Locate the cell with the specified text and output its [X, Y] center coordinate. 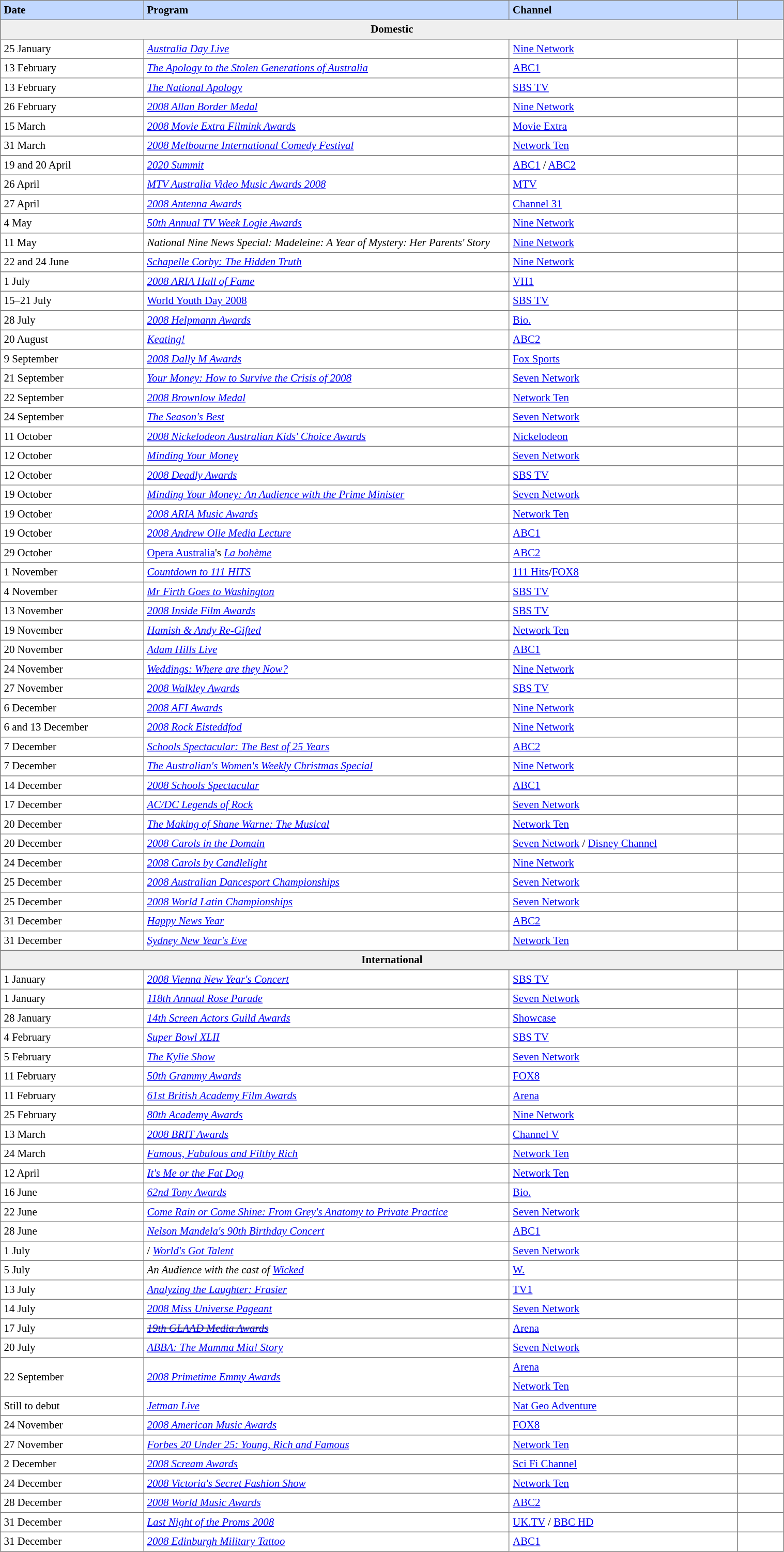
AC/DC Legends of Rock [327, 805]
26 February [72, 107]
4 November [72, 592]
14 July [72, 1309]
14th Screen Actors Guild Awards [327, 1018]
50th Grammy Awards [327, 1076]
19 and 20 April [72, 165]
TV1 [623, 1290]
14 December [72, 786]
Super Bowl XLII [327, 1038]
2008 Nickelodeon Australian Kids' Choice Awards [327, 437]
19 November [72, 631]
Sci Fi Channel [623, 1464]
Nelson Mandela's 90th Birthday Concert [327, 1231]
50th Annual TV Week Logie Awards [327, 223]
Program [327, 10]
13 March [72, 1135]
Countdown to 111 HITS [327, 572]
6 and 13 December [72, 727]
22 June [72, 1212]
61st British Academy Film Awards [327, 1096]
2008 Andrew Olle Media Lecture [327, 534]
27 April [72, 204]
The Season's Best [327, 417]
Nat Geo Adventure [623, 1406]
W. [623, 1270]
The Making of Shane Warne: The Musical [327, 825]
20 November [72, 650]
Nickelodeon [623, 437]
It's Me or the Fat Dog [327, 1174]
The Australian's Women's Weekly Christmas Special [327, 766]
2008 Vienna New Year's Concert [327, 980]
28 January [72, 1018]
15–21 July [72, 301]
Analyzing the Laughter: Frasier [327, 1290]
2008 Rock Eisteddfod [327, 727]
2008 ARIA Music Awards [327, 514]
The Kylie Show [327, 1057]
2008 Brownlow Medal [327, 398]
2008 Primetime Emmy Awards [327, 1377]
25 February [72, 1115]
2008 World Music Awards [327, 1503]
Hamish & Andy Re-Gifted [327, 631]
26 April [72, 185]
Australia Day Live [327, 49]
2008 Dally M Awards [327, 359]
22 and 24 June [72, 262]
24 March [72, 1154]
1 November [72, 572]
2008 Miss Universe Pageant [327, 1309]
2008 Walkley Awards [327, 689]
MTV Australia Video Music Awards 2008 [327, 185]
13 November [72, 611]
National Nine News Special: Madeleine: A Year of Mystery: Her Parents' Story [327, 243]
24 September [72, 417]
Keating! [327, 340]
2008 Victoria's Secret Fashion Show [327, 1484]
5 February [72, 1057]
17 December [72, 805]
The Apology to the Stolen Generations of Australia [327, 68]
21 September [72, 378]
2008 AFI Awards [327, 708]
2020 Summit [327, 165]
20 August [72, 340]
World Youth Day 2008 [327, 301]
19th GLAAD Media Awards [327, 1329]
2008 BRIT Awards [327, 1135]
Channel 31 [623, 204]
11 May [72, 243]
UK.TV / BBC HD [623, 1523]
15 March [72, 127]
Minding Your Money: An Audience with the Prime Minister [327, 495]
25 January [72, 49]
2 December [72, 1464]
The National Apology [327, 88]
2008 Scream Awards [327, 1464]
2008 ARIA Hall of Fame [327, 282]
4 May [72, 223]
29 October [72, 553]
2008 Schools Spectacular [327, 786]
Schools Spectacular: The Best of 25 Years [327, 747]
2008 Helpmann Awards [327, 321]
Come Rain or Come Shine: From Grey's Anatomy to Private Practice [327, 1212]
ABBA: The Mamma Mia! Story [327, 1348]
6 December [72, 708]
Minding Your Money [327, 456]
2008 Carols in the Domain [327, 844]
Domestic [392, 29]
Showcase [623, 1018]
Weddings: Where are they Now? [327, 670]
4 February [72, 1038]
Still to debut [72, 1406]
Happy News Year [327, 921]
Jetman Live [327, 1406]
28 June [72, 1231]
International [392, 960]
16 June [72, 1193]
Movie Extra [623, 127]
62nd Tony Awards [327, 1193]
2008 World Latin Championships [327, 902]
Adam Hills Live [327, 650]
Seven Network / Disney Channel [623, 844]
Last Night of the Proms 2008 [327, 1523]
2008 Antenna Awards [327, 204]
11 October [72, 437]
17 July [72, 1329]
118th Annual Rose Parade [327, 999]
/ World's Got Talent [327, 1251]
111 Hits/FOX8 [623, 572]
9 September [72, 359]
Channel [623, 10]
5 July [72, 1270]
28 July [72, 321]
80th Academy Awards [327, 1115]
12 April [72, 1174]
2008 Australian Dancesport Championships [327, 882]
Fox Sports [623, 359]
Your Money: How to Survive the Crisis of 2008 [327, 378]
Schapelle Corby: The Hidden Truth [327, 262]
28 December [72, 1503]
Mr Firth Goes to Washington [327, 592]
2008 American Music Awards [327, 1425]
Date [72, 10]
2008 Movie Extra Filmink Awards [327, 127]
Channel V [623, 1135]
Opera Australia's La bohème [327, 553]
2008 Deadly Awards [327, 476]
2008 Allan Border Medal [327, 107]
2008 Melbourne International Comedy Festival [327, 146]
2008 Inside Film Awards [327, 611]
2008 Edinburgh Military Tattoo [327, 1542]
MTV [623, 185]
VH1 [623, 282]
13 July [72, 1290]
ABC1 / ABC2 [623, 165]
Sydney New Year's Eve [327, 941]
Famous, Fabulous and Filthy Rich [327, 1154]
20 July [72, 1348]
31 March [72, 146]
An Audience with the cast of Wicked [327, 1270]
Forbes 20 Under 25: Young, Rich and Famous [327, 1445]
2008 Carols by Candlelight [327, 863]
